Pinpoint the cell where the given text exists, returning its (X, Y) midpoint coordinate. 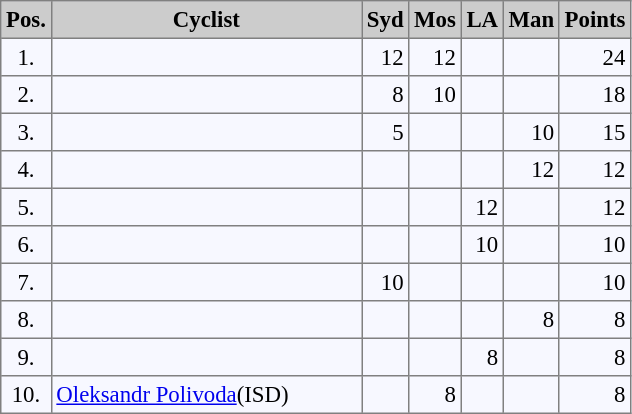
Pos. (26, 20)
7. (26, 282)
Points (594, 20)
LA (482, 20)
24 (594, 57)
15 (594, 132)
Mos (435, 20)
8. (26, 320)
2. (26, 95)
Man (531, 20)
3. (26, 132)
9. (26, 357)
5 (386, 132)
5. (26, 207)
Cyclist (206, 20)
4. (26, 170)
18 (594, 95)
10. (26, 395)
6. (26, 245)
Oleksandr Polivoda(ISD) (206, 395)
1. (26, 57)
Syd (386, 20)
